For the text-containing cell, return its midpoint in (X, Y) coordinate format. 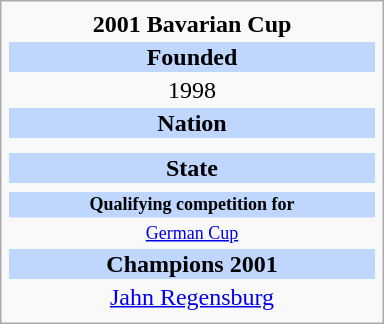
Nation (192, 123)
Jahn Regensburg (192, 297)
Champions 2001 (192, 264)
State (192, 168)
Qualifying competition for (192, 205)
1998 (192, 90)
German Cup (192, 234)
Founded (192, 57)
2001 Bavarian Cup (192, 24)
